Output the [x, y] coordinate of the center of the cell containing the given text.  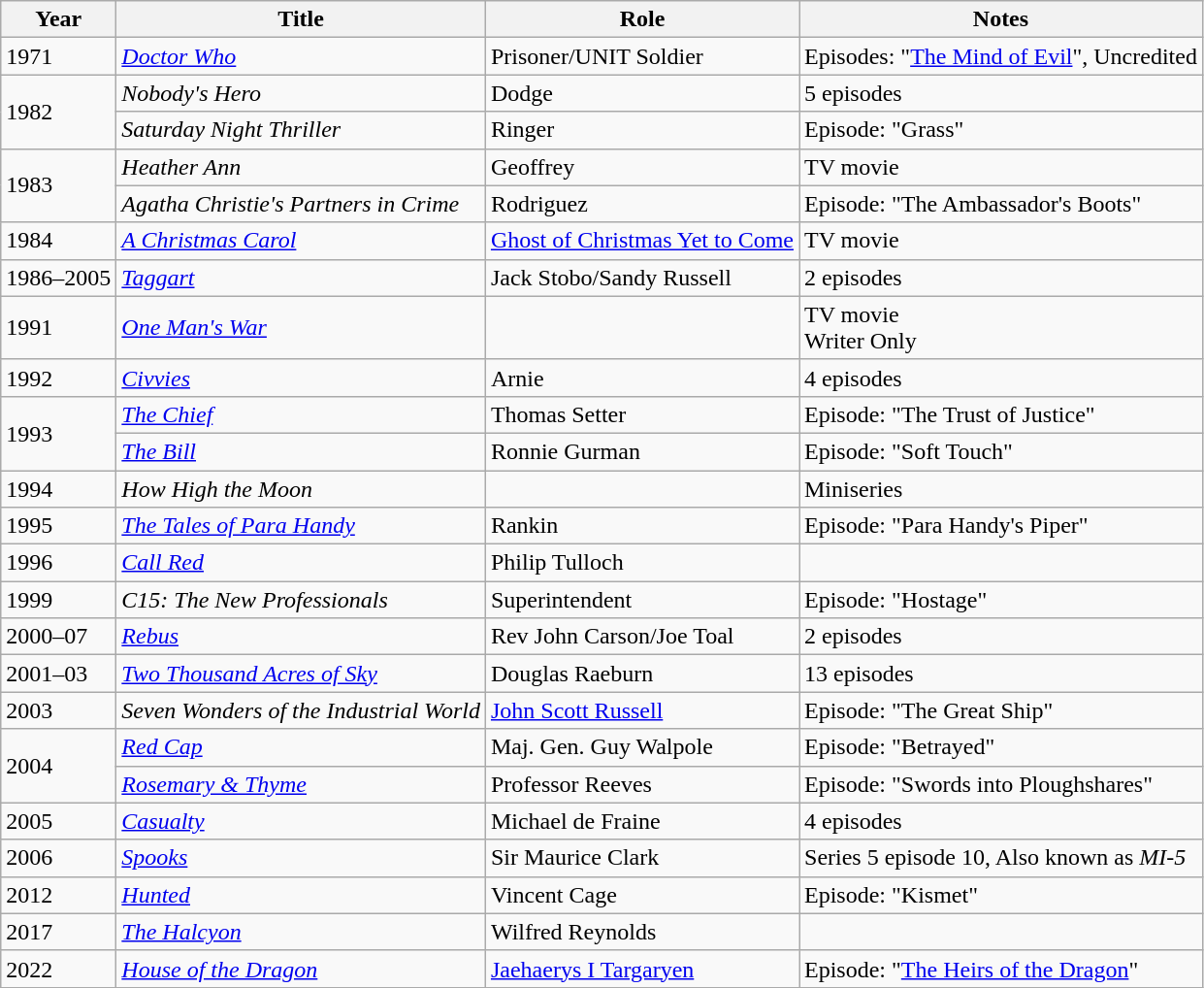
1983 [58, 185]
Vincent Cage [642, 895]
Episode: "Soft Touch" [1001, 451]
Spooks [301, 858]
Michael de Fraine [642, 821]
1992 [58, 378]
1993 [58, 433]
The Halcyon [301, 932]
2004 [58, 766]
2000–07 [58, 637]
2006 [58, 858]
Ghost of Christmas Yet to Come [642, 241]
1982 [58, 112]
1996 [58, 563]
2012 [58, 895]
1986–2005 [58, 278]
Ronnie Gurman [642, 451]
1995 [58, 526]
Nobody's Hero [301, 93]
Saturday Night Thriller [301, 130]
Episode: "The Ambassador's Boots" [1001, 204]
Title [301, 19]
5 episodes [1001, 93]
Professor Reeves [642, 784]
Episode: "Hostage" [1001, 600]
2005 [58, 821]
Episode: "The Trust of Justice" [1001, 414]
C15: The New Professionals [301, 600]
Taggart [301, 278]
Episode: "The Heirs of the Dragon" [1001, 969]
Douglas Raeburn [642, 674]
Casualty [301, 821]
1994 [58, 488]
2001–03 [58, 674]
Prisoner/UNIT Soldier [642, 56]
Jack Stobo/Sandy Russell [642, 278]
One Man's War [301, 328]
Year [58, 19]
Notes [1001, 19]
Miniseries [1001, 488]
Rodriguez [642, 204]
Rankin [642, 526]
Episode: "Betrayed" [1001, 747]
2003 [58, 710]
Agatha Christie's Partners in Crime [301, 204]
Two Thousand Acres of Sky [301, 674]
Civvies [301, 378]
The Chief [301, 414]
Episode: "The Great Ship" [1001, 710]
Heather Ann [301, 167]
Role [642, 19]
1999 [58, 600]
Ringer [642, 130]
Hunted [301, 895]
Red Cap [301, 747]
2017 [58, 932]
Rev John Carson/Joe Toal [642, 637]
Wilfred Reynolds [642, 932]
The Tales of Para Handy [301, 526]
Series 5 episode 10, Also known as MI-5 [1001, 858]
Jaehaerys I Targaryen [642, 969]
1991 [58, 328]
Rosemary & Thyme [301, 784]
Episode: "Grass" [1001, 130]
Superintendent [642, 600]
Episode: "Kismet" [1001, 895]
Rebus [301, 637]
Philip Tulloch [642, 563]
Seven Wonders of the Industrial World [301, 710]
How High the Moon [301, 488]
Episode: "Swords into Ploughshares" [1001, 784]
Sir Maurice Clark [642, 858]
Arnie [642, 378]
Doctor Who [301, 56]
Dodge [642, 93]
Thomas Setter [642, 414]
Maj. Gen. Guy Walpole [642, 747]
2022 [58, 969]
Call Red [301, 563]
House of the Dragon [301, 969]
A Christmas Carol [301, 241]
13 episodes [1001, 674]
1984 [58, 241]
TV movieWriter Only [1001, 328]
1971 [58, 56]
Episode: "Para Handy's Piper" [1001, 526]
Episodes: "The Mind of Evil", Uncredited [1001, 56]
Geoffrey [642, 167]
The Bill [301, 451]
John Scott Russell [642, 710]
